Search for the cell housing the specified text and yield its (X, Y) center coordinate. 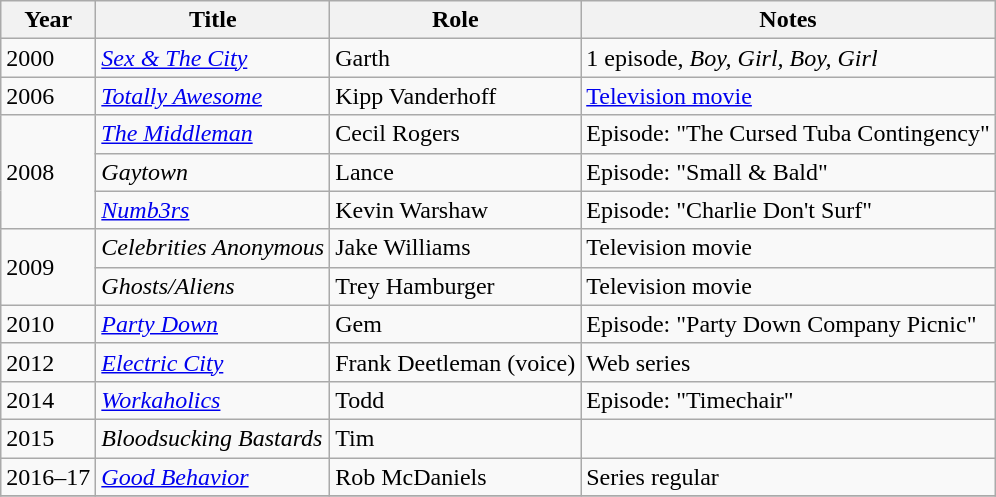
Sex & The City (213, 58)
Party Down (213, 324)
Electric City (213, 362)
Episode: "Small & Bald" (788, 172)
Workaholics (213, 400)
Role (456, 20)
2000 (48, 58)
Totally Awesome (213, 96)
Numb3rs (213, 210)
2006 (48, 96)
Kipp Vanderhoff (456, 96)
Episode: "The Cursed Tuba Contingency" (788, 134)
Episode: "Timechair" (788, 400)
Web series (788, 362)
2016–17 (48, 477)
Lance (456, 172)
1 episode, Boy, Girl, Boy, Girl (788, 58)
Notes (788, 20)
Cecil Rogers (456, 134)
Ghosts/Aliens (213, 286)
Kevin Warshaw (456, 210)
Title (213, 20)
Jake Williams (456, 248)
2009 (48, 267)
Bloodsucking Bastards (213, 438)
Gem (456, 324)
Rob McDaniels (456, 477)
2010 (48, 324)
2014 (48, 400)
Todd (456, 400)
2015 (48, 438)
Series regular (788, 477)
Trey Hamburger (456, 286)
Good Behavior (213, 477)
Episode: "Party Down Company Picnic" (788, 324)
Tim (456, 438)
Celebrities Anonymous (213, 248)
The Middleman (213, 134)
Year (48, 20)
Episode: "Charlie Don't Surf" (788, 210)
Frank Deetleman (voice) (456, 362)
Gaytown (213, 172)
2012 (48, 362)
Garth (456, 58)
2008 (48, 172)
